Provide the [X, Y] coordinate of the cell's center where the given text is located.  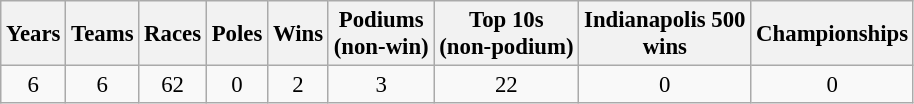
Wins [298, 34]
Championships [832, 34]
Podiums(non-win) [381, 34]
3 [381, 85]
Teams [102, 34]
Top 10s(non-podium) [506, 34]
62 [173, 85]
Races [173, 34]
Poles [236, 34]
Years [34, 34]
Indianapolis 500 wins [665, 34]
2 [298, 85]
22 [506, 85]
